Determine the [X, Y] coordinate at the center of the cell enclosing the given text.  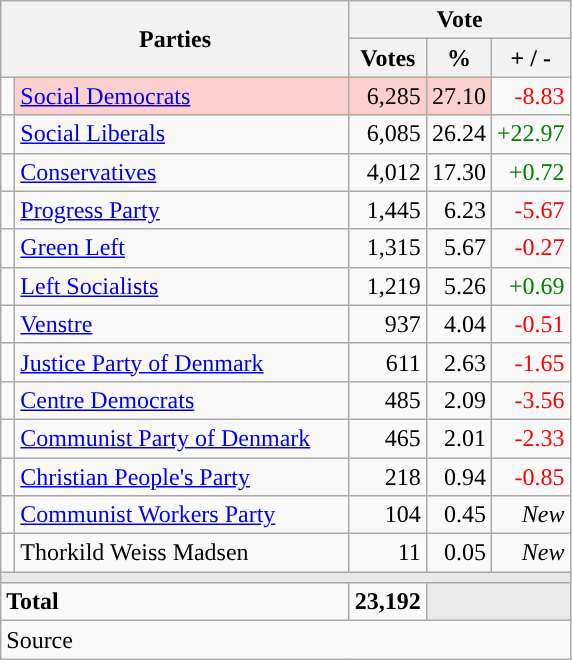
465 [388, 438]
+0.72 [530, 172]
5.67 [458, 248]
26.24 [458, 134]
6,085 [388, 134]
0.94 [458, 477]
Social Liberals [182, 134]
-0.27 [530, 248]
% [458, 58]
0.45 [458, 515]
-0.51 [530, 324]
+ / - [530, 58]
Parties [176, 39]
Conservatives [182, 172]
Source [286, 640]
-2.33 [530, 438]
2.09 [458, 400]
Communist Party of Denmark [182, 438]
-3.56 [530, 400]
Votes [388, 58]
+0.69 [530, 286]
1,315 [388, 248]
6.23 [458, 210]
611 [388, 362]
104 [388, 515]
0.05 [458, 553]
27.10 [458, 96]
5.26 [458, 286]
218 [388, 477]
Centre Democrats [182, 400]
Venstre [182, 324]
Social Democrats [182, 96]
Green Left [182, 248]
Thorkild Weiss Madsen [182, 553]
Left Socialists [182, 286]
1,219 [388, 286]
1,445 [388, 210]
937 [388, 324]
17.30 [458, 172]
Total [176, 602]
Christian People's Party [182, 477]
-0.85 [530, 477]
+22.97 [530, 134]
-1.65 [530, 362]
4,012 [388, 172]
-5.67 [530, 210]
2.63 [458, 362]
485 [388, 400]
Vote [460, 20]
Progress Party [182, 210]
11 [388, 553]
2.01 [458, 438]
Justice Party of Denmark [182, 362]
6,285 [388, 96]
Communist Workers Party [182, 515]
23,192 [388, 602]
-8.83 [530, 96]
4.04 [458, 324]
